Pinpoint the cell where the given text exists, returning its (X, Y) midpoint coordinate. 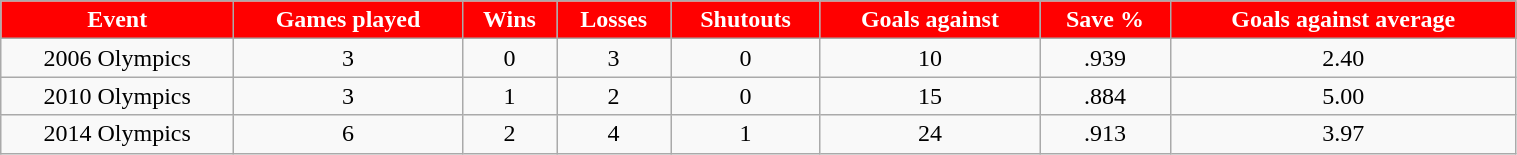
Games played (348, 20)
5.00 (1343, 96)
6 (348, 134)
2010 Olympics (118, 96)
Wins (509, 20)
.884 (1106, 96)
.939 (1106, 58)
Save % (1106, 20)
10 (930, 58)
Losses (613, 20)
Goals against (930, 20)
Shutouts (746, 20)
24 (930, 134)
.913 (1106, 134)
3.97 (1343, 134)
2014 Olympics (118, 134)
2006 Olympics (118, 58)
Goals against average (1343, 20)
Event (118, 20)
2.40 (1343, 58)
4 (613, 134)
15 (930, 96)
